Identify which cell holds the provided text, then report its [x, y] central coordinate. 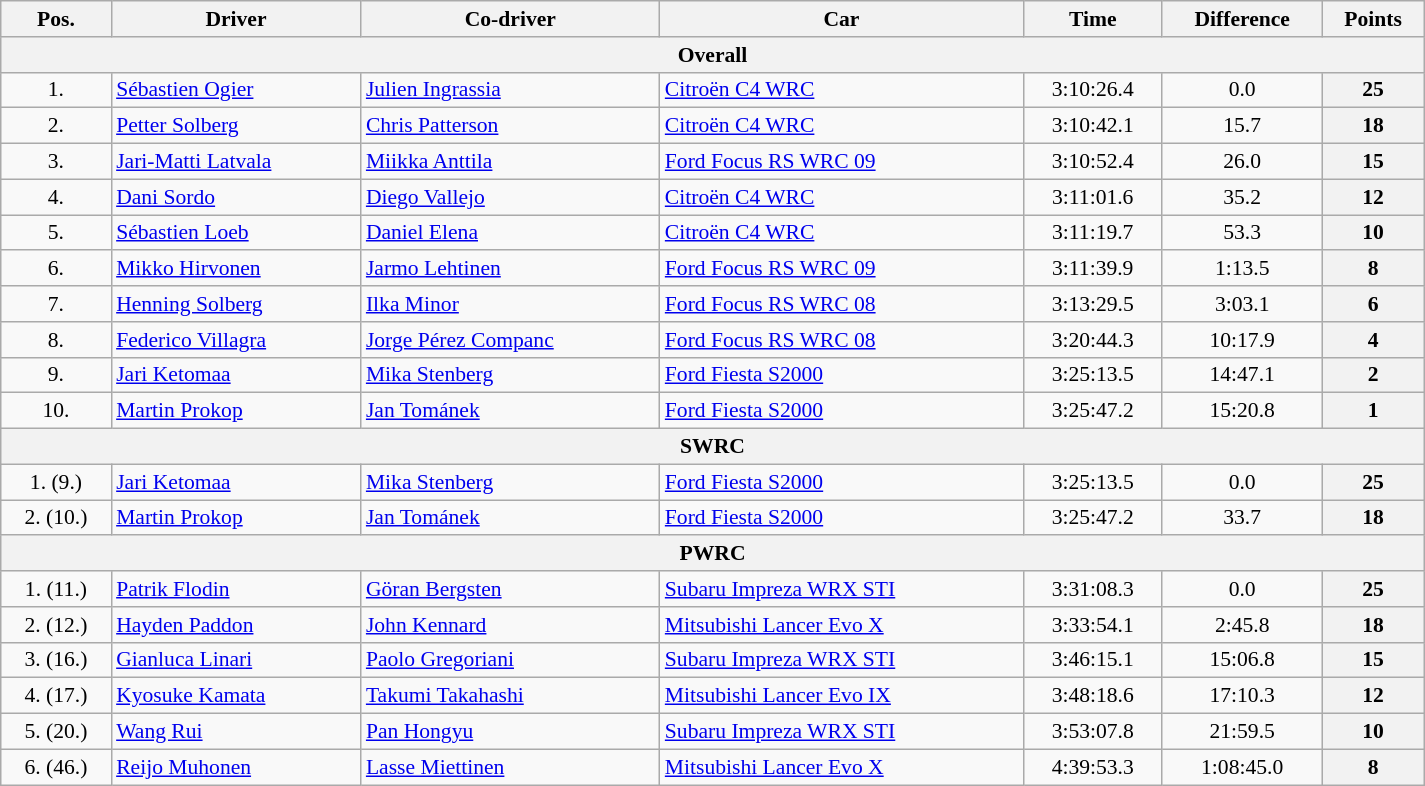
Jari-Matti Latvala [236, 162]
Federico Villagra [236, 340]
21:59.5 [1242, 732]
4. [56, 197]
3:03.1 [1242, 304]
3:33:54.1 [1092, 625]
4. (17.) [56, 696]
Sébastien Ogier [236, 90]
1:13.5 [1242, 269]
Takumi Takahashi [510, 696]
Göran Bergsten [510, 589]
14:47.1 [1242, 375]
Chris Patterson [510, 126]
Jorge Pérez Companc [510, 340]
2:45.8 [1242, 625]
1. (11.) [56, 589]
5. (20.) [56, 732]
3:10:26.4 [1092, 90]
3:10:42.1 [1092, 126]
1 [1373, 411]
Gianluca Linari [236, 660]
6. [56, 269]
3. (16.) [56, 660]
Pan Hongyu [510, 732]
Driver [236, 19]
Dani Sordo [236, 197]
PWRC [713, 554]
Time [1092, 19]
Wang Rui [236, 732]
8. [56, 340]
1. [56, 90]
Diego Vallejo [510, 197]
4 [1373, 340]
3. [56, 162]
3:31:08.3 [1092, 589]
2. (10.) [56, 518]
Jarmo Lehtinen [510, 269]
6. (46.) [56, 767]
3:48:18.6 [1092, 696]
35.2 [1242, 197]
5. [56, 233]
3:11:19.7 [1092, 233]
53.3 [1242, 233]
2. (12.) [56, 625]
3:53:07.8 [1092, 732]
Paolo Gregoriani [510, 660]
7. [56, 304]
Mikko Hirvonen [236, 269]
15:06.8 [1242, 660]
Reijo Muhonen [236, 767]
15.7 [1242, 126]
10. [56, 411]
SWRC [713, 447]
Kyosuke Kamata [236, 696]
Ilka Minor [510, 304]
John Kennard [510, 625]
Hayden Paddon [236, 625]
4:39:53.3 [1092, 767]
6 [1373, 304]
2. [56, 126]
10:17.9 [1242, 340]
Mitsubishi Lancer Evo IX [842, 696]
Difference [1242, 19]
33.7 [1242, 518]
Car [842, 19]
3:13:29.5 [1092, 304]
Daniel Elena [510, 233]
Pos. [56, 19]
Points [1373, 19]
15:20.8 [1242, 411]
Lasse Miettinen [510, 767]
3:46:15.1 [1092, 660]
9. [56, 375]
3:10:52.4 [1092, 162]
26.0 [1242, 162]
Miikka Anttila [510, 162]
Sébastien Loeb [236, 233]
1. (9.) [56, 482]
1:08:45.0 [1242, 767]
17:10.3 [1242, 696]
Julien Ingrassia [510, 90]
Overall [713, 55]
Co-driver [510, 19]
3:11:01.6 [1092, 197]
Patrik Flodin [236, 589]
2 [1373, 375]
3:20:44.3 [1092, 340]
Henning Solberg [236, 304]
Petter Solberg [236, 126]
3:11:39.9 [1092, 269]
